Provide the (x, y) coordinate of the cell's center where the given text is located.  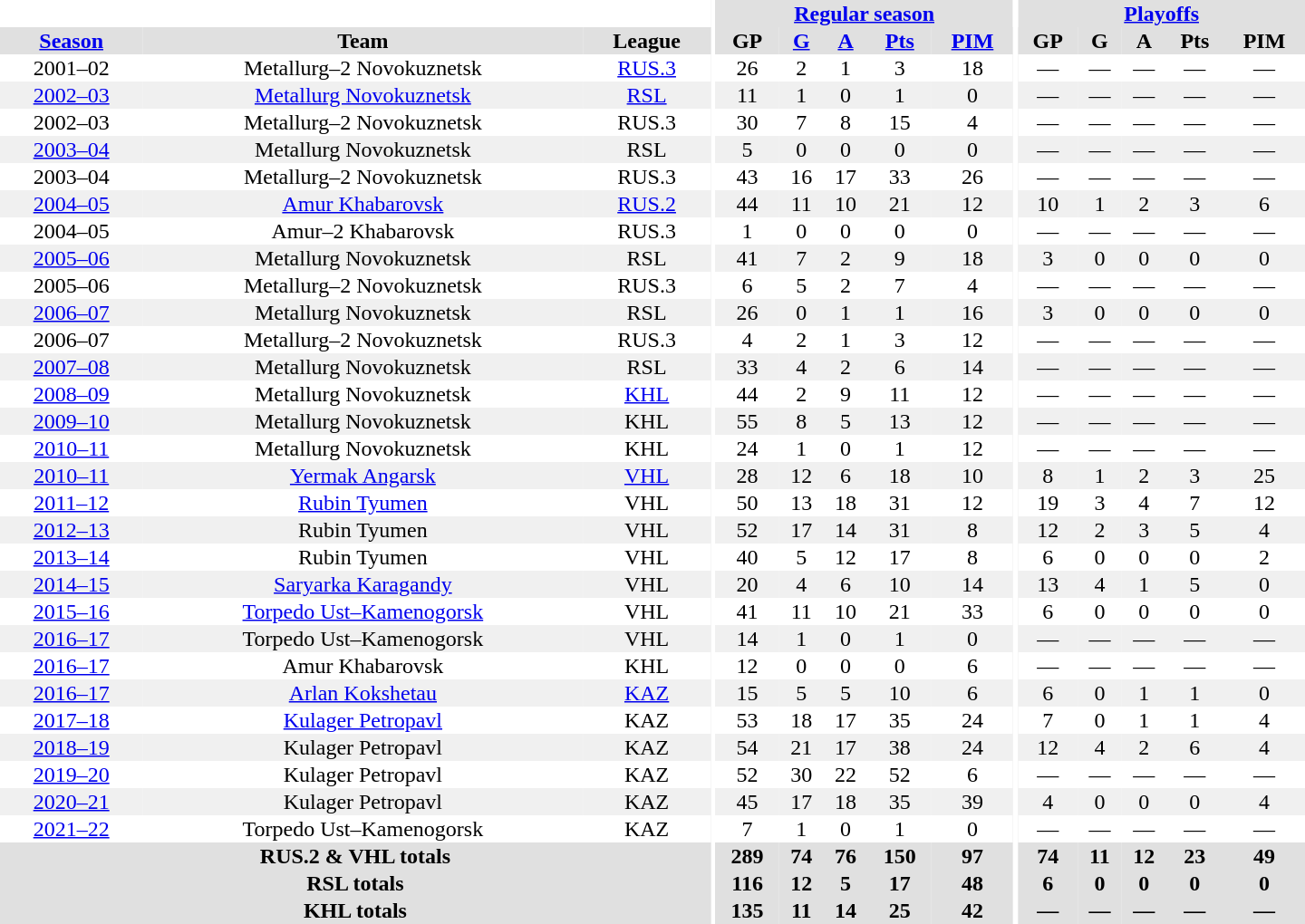
40 (747, 557)
2009–10 (71, 421)
38 (901, 747)
Yermak Angarsk (362, 476)
53 (747, 720)
50 (747, 503)
League (647, 41)
2011–12 (71, 503)
Regular season (865, 14)
22 (846, 775)
Saryarka Karagandy (362, 584)
2017–18 (71, 720)
135 (747, 910)
20 (747, 584)
Playoffs (1162, 14)
76 (846, 856)
2008–09 (71, 394)
Team (362, 41)
KHL totals (355, 910)
19 (1048, 503)
116 (747, 883)
RUS.2 & VHL totals (355, 856)
48 (972, 883)
45 (747, 802)
2015–16 (71, 611)
2012–13 (71, 530)
Amur–2 Khabarovsk (362, 231)
97 (972, 856)
2021–22 (71, 829)
2013–14 (71, 557)
2014–15 (71, 584)
23 (1194, 856)
2018–19 (71, 747)
Arlan Kokshetau (362, 693)
RUS.2 (647, 204)
55 (747, 421)
54 (747, 747)
150 (901, 856)
43 (747, 177)
39 (972, 802)
2001–02 (71, 68)
2019–20 (71, 775)
Season (71, 41)
28 (747, 476)
RSL totals (355, 883)
49 (1264, 856)
289 (747, 856)
2007–08 (71, 367)
42 (972, 910)
2020–21 (71, 802)
